Return the [x, y] coordinate for the center point of the cell that contains the specified text.  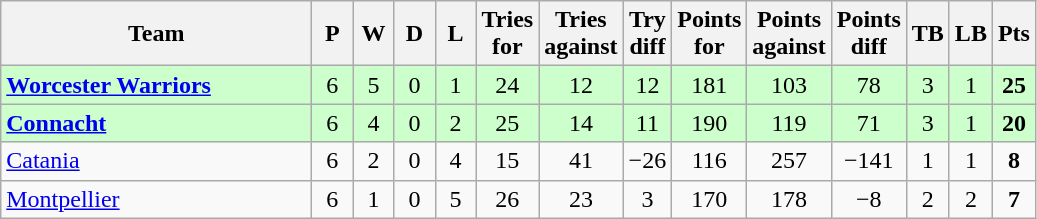
Tries against [581, 34]
190 [710, 123]
24 [508, 85]
Tries for [508, 34]
Catania [156, 161]
Try diff [648, 34]
Points diff [868, 34]
Pts [1014, 34]
14 [581, 123]
W [374, 34]
178 [789, 199]
71 [868, 123]
8 [1014, 161]
26 [508, 199]
TB [928, 34]
15 [508, 161]
Points against [789, 34]
Worcester Warriors [156, 85]
119 [789, 123]
181 [710, 85]
78 [868, 85]
−8 [868, 199]
41 [581, 161]
L [456, 34]
P [332, 34]
D [414, 34]
20 [1014, 123]
Team [156, 34]
−26 [648, 161]
Points for [710, 34]
116 [710, 161]
Montpellier [156, 199]
LB [970, 34]
170 [710, 199]
103 [789, 85]
Connacht [156, 123]
23 [581, 199]
257 [789, 161]
7 [1014, 199]
11 [648, 123]
−141 [868, 161]
